Capture the cell that displays the provided text and extract its (x, y) central coordinate. 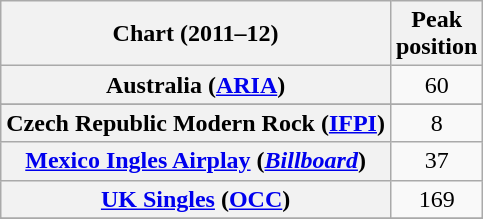
Peakposition (436, 34)
Australia (ARIA) (196, 85)
60 (436, 85)
Czech Republic Modern Rock (IFPI) (196, 123)
37 (436, 161)
UK Singles (OCC) (196, 199)
169 (436, 199)
8 (436, 123)
Mexico Ingles Airplay (Billboard) (196, 161)
Chart (2011–12) (196, 34)
